Scan for the cell matching the given text and deliver its [x, y] coordinate at center. 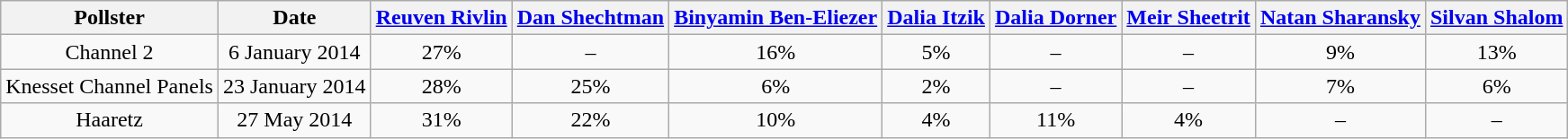
Date [294, 18]
25% [590, 86]
Reuven Rivlin [441, 18]
7% [1340, 86]
22% [590, 120]
9% [1340, 52]
Knesset Channel Panels [110, 86]
11% [1055, 120]
28% [441, 86]
6 January 2014 [294, 52]
Dalia Dorner [1055, 18]
27% [441, 52]
31% [441, 120]
10% [775, 120]
13% [1496, 52]
Binyamin Ben-Eliezer [775, 18]
5% [936, 52]
Dalia Itzik [936, 18]
Natan Sharansky [1340, 18]
Dan Shechtman [590, 18]
2% [936, 86]
Meir Sheetrit [1189, 18]
Pollster [110, 18]
Haaretz [110, 120]
Silvan Shalom [1496, 18]
16% [775, 52]
Channel 2 [110, 52]
23 January 2014 [294, 86]
27 May 2014 [294, 120]
